Locate the cell with the specified text and output its (X, Y) center coordinate. 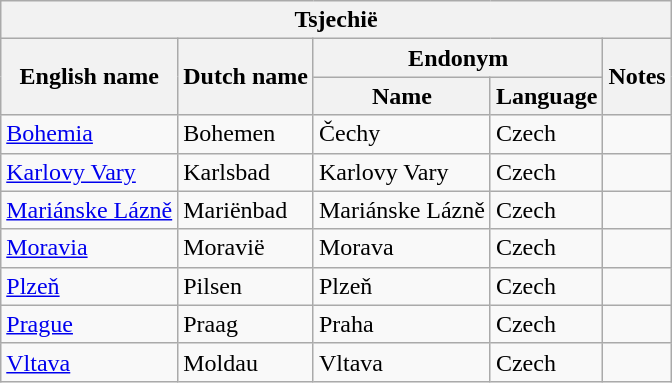
Praag (246, 324)
Dutch name (246, 77)
Mariënbad (246, 210)
Praha (402, 324)
Language (546, 96)
Morava (402, 248)
Prague (90, 324)
English name (90, 77)
Pilsen (246, 286)
Name (402, 96)
Notes (637, 77)
Karlsbad (246, 172)
Tsjechië (336, 20)
Bohemia (90, 134)
Bohemen (246, 134)
Čechy (402, 134)
Moravië (246, 248)
Endonym (458, 58)
Moravia (90, 248)
Moldau (246, 362)
